Search for the cell housing the specified text and yield its (x, y) center coordinate. 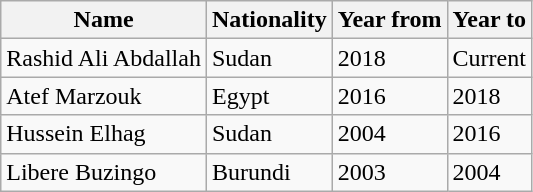
Name (104, 20)
Atef Marzouk (104, 96)
Burundi (269, 172)
Hussein Elhag (104, 134)
Year to (490, 20)
Current (490, 58)
2003 (390, 172)
Year from (390, 20)
Rashid Ali Abdallah (104, 58)
Libere Buzingo (104, 172)
Nationality (269, 20)
Egypt (269, 96)
